For the text-containing cell, return its midpoint in (x, y) coordinate format. 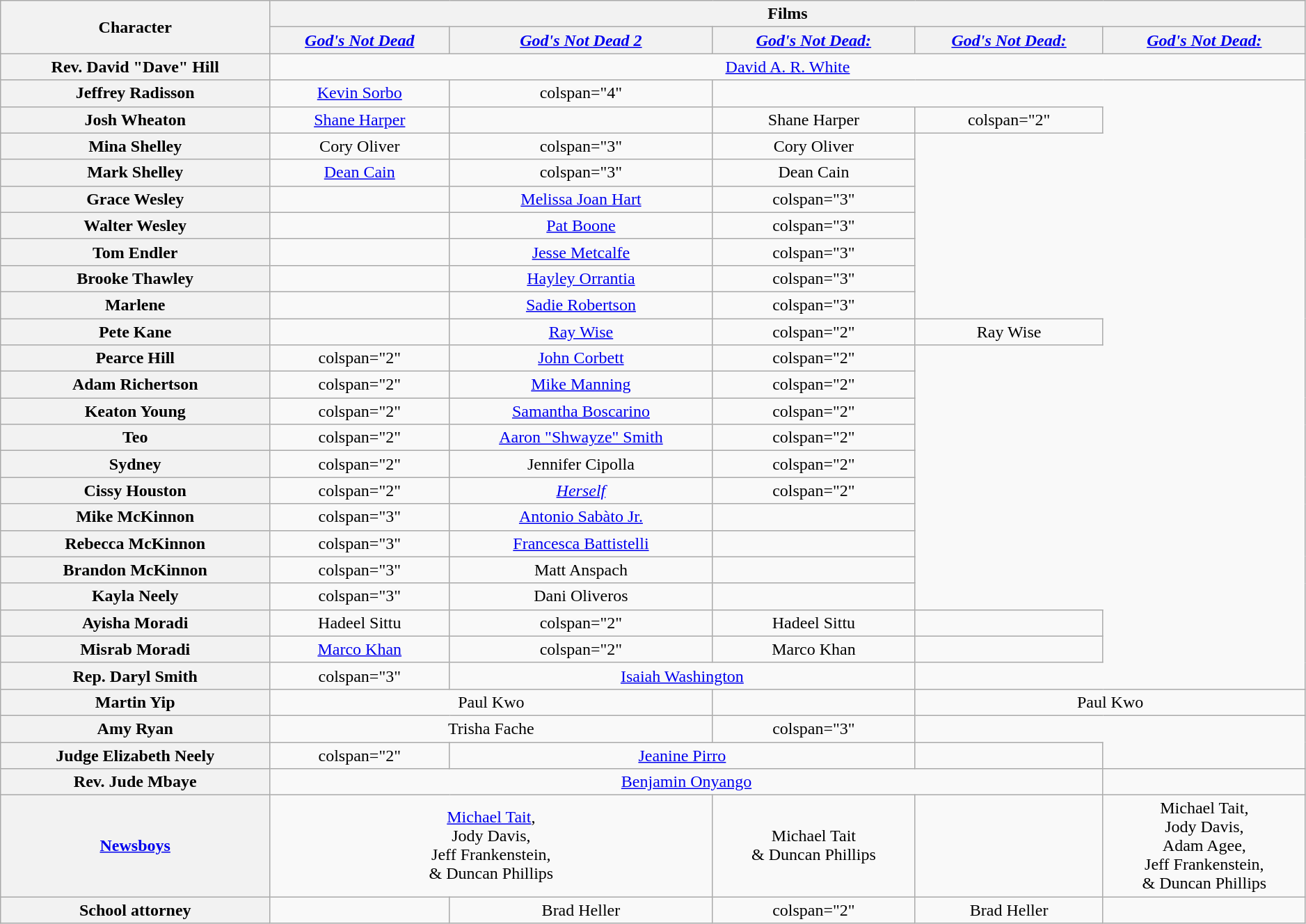
Mike Manning (581, 385)
Josh Wheaton (135, 120)
Kevin Sorbo (360, 93)
Rep. Daryl Smith (135, 676)
Melissa Joan Hart (581, 199)
School attorney (135, 910)
Rebecca McKinnon (135, 543)
Rev. David "Dave" Hill (135, 67)
Kayla Neely (135, 596)
John Corbett (581, 358)
colspan="4" (581, 93)
Herself (581, 491)
Francesca Battistelli (581, 543)
Newsboys (135, 846)
Tom Endler (135, 252)
Isaiah Washington (682, 676)
Teo (135, 438)
Michael Tait, Jody Davis, Adam Agee, Jeff Frankenstein, & Duncan Phillips (1204, 846)
Martin Yip (135, 702)
Jennifer Cipolla (581, 464)
Samantha Boscarino (581, 411)
Mike McKinnon (135, 517)
Rev. Jude Mbaye (135, 782)
Sydney (135, 464)
Brooke Thawley (135, 278)
Misrab Moradi (135, 649)
Ayisha Moradi (135, 623)
Trisha Fache (491, 728)
Films (788, 14)
Jeanine Pirro (682, 755)
Pete Kane (135, 332)
Character (135, 27)
Pat Boone (581, 225)
Amy Ryan (135, 728)
Aaron "Shwayze" Smith (581, 438)
Brandon McKinnon (135, 570)
Matt Anspach (581, 570)
Michael Tait, Jody Davis, Jeff Frankenstein, & Duncan Phillips (491, 846)
Benjamin Onyango (687, 782)
Jesse Metcalfe (581, 252)
Keaton Young (135, 411)
Marlene (135, 305)
Mark Shelley (135, 173)
Hayley Orrantia (581, 278)
Judge Elizabeth Neely (135, 755)
God's Not Dead (360, 40)
Pearce Hill (135, 358)
Adam Richertson (135, 385)
Cissy Houston (135, 491)
Dani Oliveros (581, 596)
God's Not Dead 2 (581, 40)
Antonio Sabàto Jr. (581, 517)
Jeffrey Radisson (135, 93)
Michael Tait & Duncan Phillips (814, 846)
David A. R. White (788, 67)
Mina Shelley (135, 146)
Walter Wesley (135, 225)
Sadie Robertson (581, 305)
Grace Wesley (135, 199)
